Scan for the cell matching the given text and deliver its [X, Y] coordinate at center. 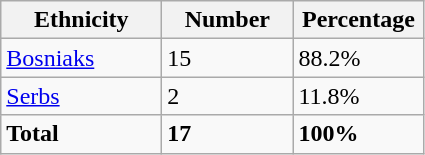
Serbs [82, 96]
11.8% [358, 96]
15 [228, 58]
Number [228, 20]
100% [358, 134]
Total [82, 134]
Ethnicity [82, 20]
17 [228, 134]
2 [228, 96]
Bosniaks [82, 58]
88.2% [358, 58]
Percentage [358, 20]
